Detect which cell encompasses the target text, then output its [X, Y] center coordinate. 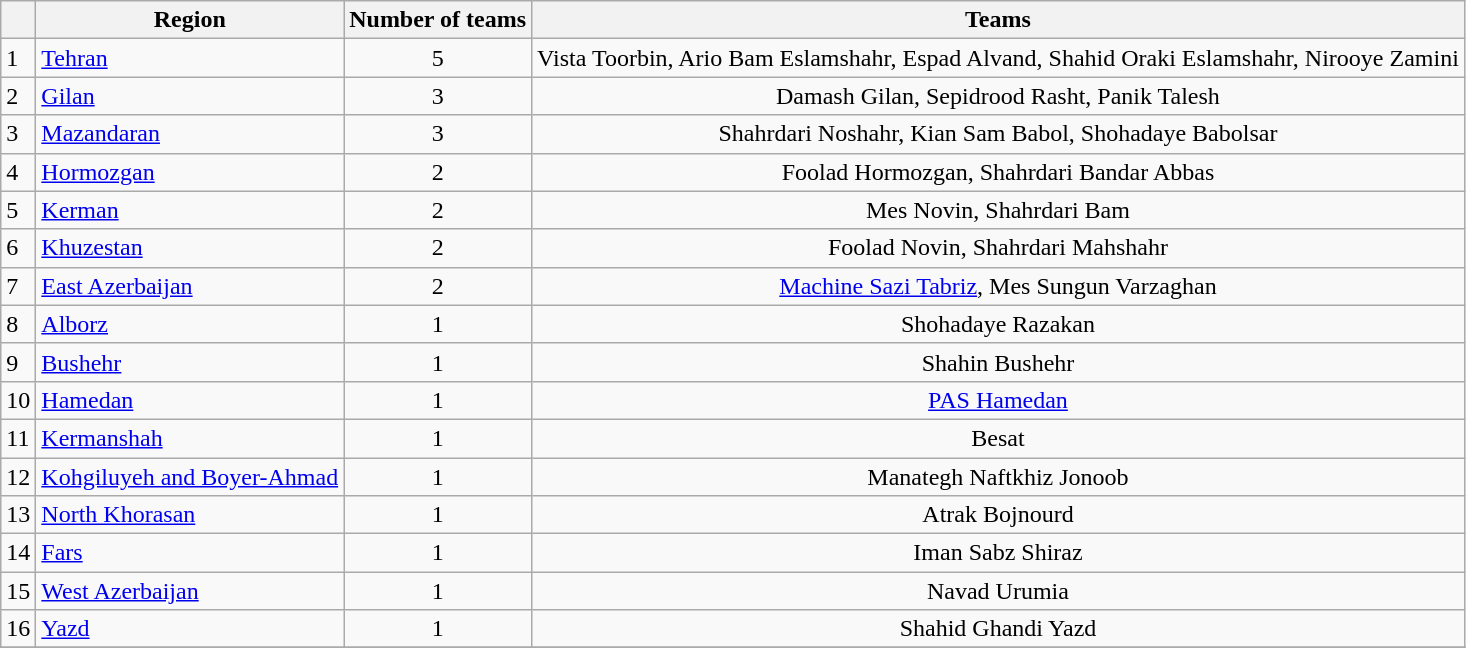
Besat [998, 438]
6 [18, 248]
Gilan [190, 96]
12 [18, 477]
Foolad Novin, Shahrdari Mahshahr [998, 248]
Manategh Naftkhiz Jonoob [998, 477]
11 [18, 438]
West Azerbaijan [190, 591]
7 [18, 286]
Kerman [190, 210]
Shahin Bushehr [998, 362]
Shahrdari Noshahr, Kian Sam Babol, Shohadaye Babolsar [998, 134]
Navad Urumia [998, 591]
Tehran [190, 58]
Alborz [190, 324]
Mes Novin, Shahrdari Bam [998, 210]
Bushehr [190, 362]
10 [18, 400]
Mazandaran [190, 134]
East Azerbaijan [190, 286]
14 [18, 553]
Kermanshah [190, 438]
Number of teams [438, 20]
PAS Hamedan [998, 400]
Iman Sabz Shiraz [998, 553]
Shahid Ghandi Yazd [998, 629]
15 [18, 591]
Yazd [190, 629]
North Khorasan [190, 515]
Vista Toorbin, Ario Bam Eslamshahr, Espad Alvand, Shahid Oraki Eslamshahr, Nirooye Zamini [998, 58]
8 [18, 324]
4 [18, 172]
Hormozgan [190, 172]
Region [190, 20]
9 [18, 362]
13 [18, 515]
Foolad Hormozgan, Shahrdari Bandar Abbas [998, 172]
Shohadaye Razakan [998, 324]
Teams [998, 20]
Machine Sazi Tabriz, Mes Sungun Varzaghan [998, 286]
Atrak Bojnourd [998, 515]
Kohgiluyeh and Boyer-Ahmad [190, 477]
Fars [190, 553]
Damash Gilan, Sepidrood Rasht, Panik Talesh [998, 96]
Khuzestan [190, 248]
Hamedan [190, 400]
16 [18, 629]
